Scan for the cell matching the given text and deliver its [x, y] coordinate at center. 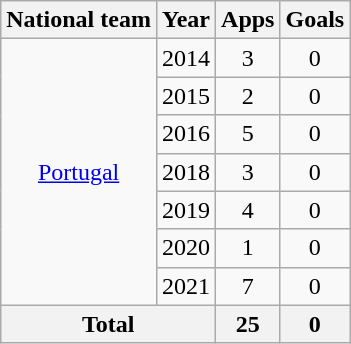
2018 [186, 172]
25 [248, 324]
Portugal [79, 172]
National team [79, 20]
Year [186, 20]
2014 [186, 58]
2016 [186, 134]
4 [248, 210]
2019 [186, 210]
2021 [186, 286]
5 [248, 134]
2015 [186, 96]
Total [108, 324]
2020 [186, 248]
1 [248, 248]
Apps [248, 20]
Goals [315, 20]
7 [248, 286]
2 [248, 96]
